Return the [X, Y] coordinate for the center point of the cell that contains the specified text.  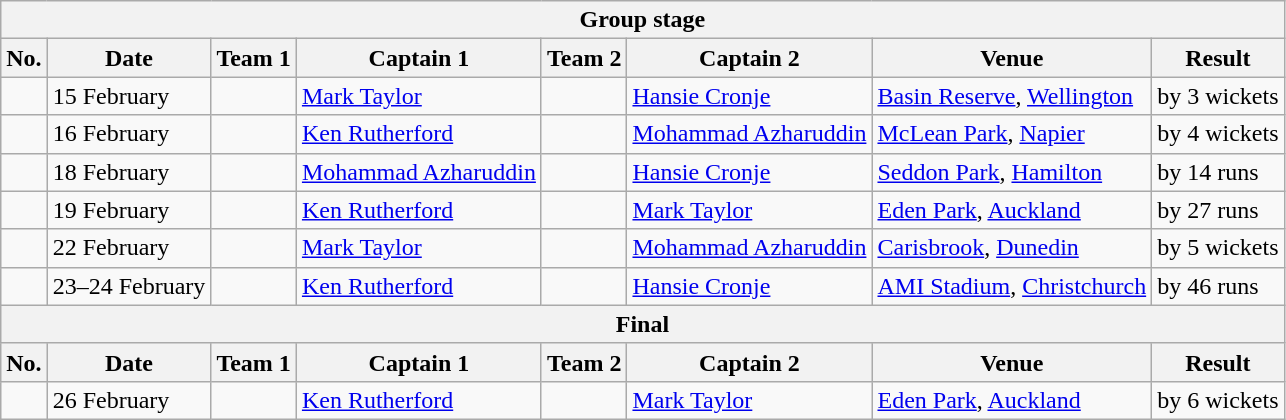
Carisbrook, Dunedin [1012, 248]
Final [642, 324]
by 3 wickets [1218, 96]
Basin Reserve, Wellington [1012, 96]
by 6 wickets [1218, 400]
18 February [129, 172]
by 5 wickets [1218, 248]
22 February [129, 248]
Seddon Park, Hamilton [1012, 172]
by 4 wickets [1218, 134]
by 14 runs [1218, 172]
by 27 runs [1218, 210]
AMI Stadium, Christchurch [1012, 286]
by 46 runs [1218, 286]
26 February [129, 400]
McLean Park, Napier [1012, 134]
15 February [129, 96]
Group stage [642, 20]
19 February [129, 210]
23–24 February [129, 286]
16 February [129, 134]
